From the cell containing the given text, extract its center point as (x, y) coordinate. 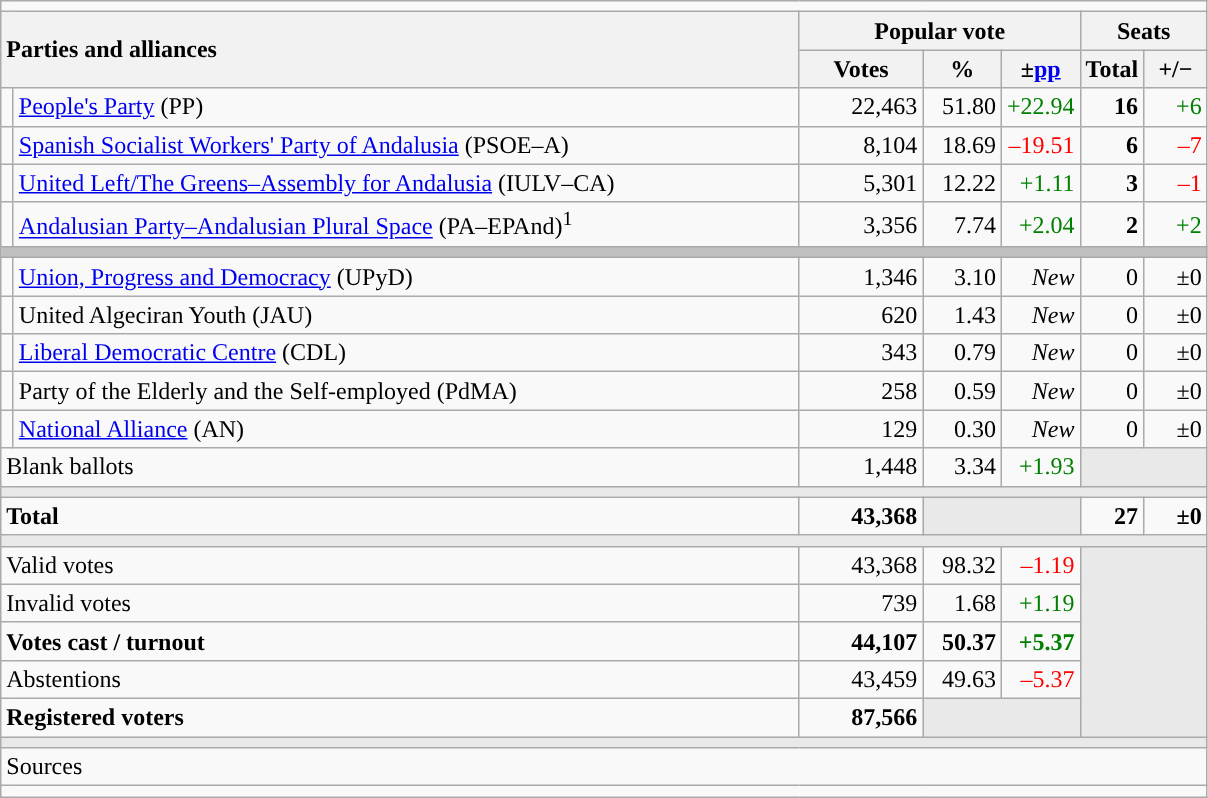
+1.93 (1040, 467)
3 (1112, 183)
United Algeciran Youth (JAU) (406, 315)
43,459 (861, 679)
1,346 (861, 277)
2 (1112, 224)
+22.94 (1040, 107)
Popular vote (940, 31)
Party of the Elderly and the Self-employed (PdMA) (406, 391)
343 (861, 353)
Registered voters (400, 718)
+5.37 (1040, 641)
Abstentions (400, 679)
50.37 (962, 641)
% (962, 69)
+2.04 (1040, 224)
Invalid votes (400, 603)
National Alliance (AN) (406, 429)
0.79 (962, 353)
739 (861, 603)
±pp (1040, 69)
–5.37 (1040, 679)
44,107 (861, 641)
+/− (1176, 69)
12.22 (962, 183)
Valid votes (400, 565)
–19.51 (1040, 145)
3.10 (962, 277)
3.34 (962, 467)
16 (1112, 107)
Union, Progress and Democracy (UPyD) (406, 277)
+1.11 (1040, 183)
51.80 (962, 107)
Liberal Democratic Centre (CDL) (406, 353)
–1.19 (1040, 565)
5,301 (861, 183)
0.30 (962, 429)
+1.19 (1040, 603)
27 (1112, 516)
0.59 (962, 391)
98.32 (962, 565)
People's Party (PP) (406, 107)
Votes (861, 69)
22,463 (861, 107)
49.63 (962, 679)
Votes cast / turnout (400, 641)
+2 (1176, 224)
620 (861, 315)
–1 (1176, 183)
129 (861, 429)
+6 (1176, 107)
1.43 (962, 315)
Seats (1144, 31)
3,356 (861, 224)
Blank ballots (400, 467)
Spanish Socialist Workers' Party of Andalusia (PSOE–A) (406, 145)
8,104 (861, 145)
258 (861, 391)
6 (1112, 145)
Andalusian Party–Andalusian Plural Space (PA–EPAnd)1 (406, 224)
18.69 (962, 145)
–7 (1176, 145)
87,566 (861, 718)
1.68 (962, 603)
United Left/The Greens–Assembly for Andalusia (IULV–CA) (406, 183)
1,448 (861, 467)
7.74 (962, 224)
Sources (604, 767)
Parties and alliances (400, 50)
